Scan for the cell matching the given text and deliver its [X, Y] coordinate at center. 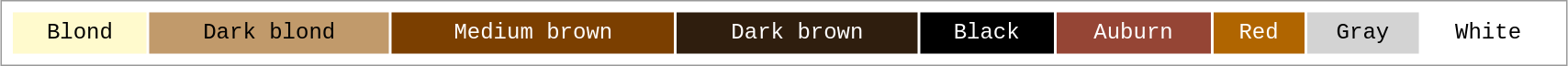
White [1487, 33]
Medium brown [533, 33]
Auburn [1133, 33]
Dark brown [797, 33]
Red [1260, 33]
Blond [79, 33]
Black [986, 33]
Dark blond [270, 33]
Gray [1362, 33]
